Scan for the cell matching the given text and deliver its [X, Y] coordinate at center. 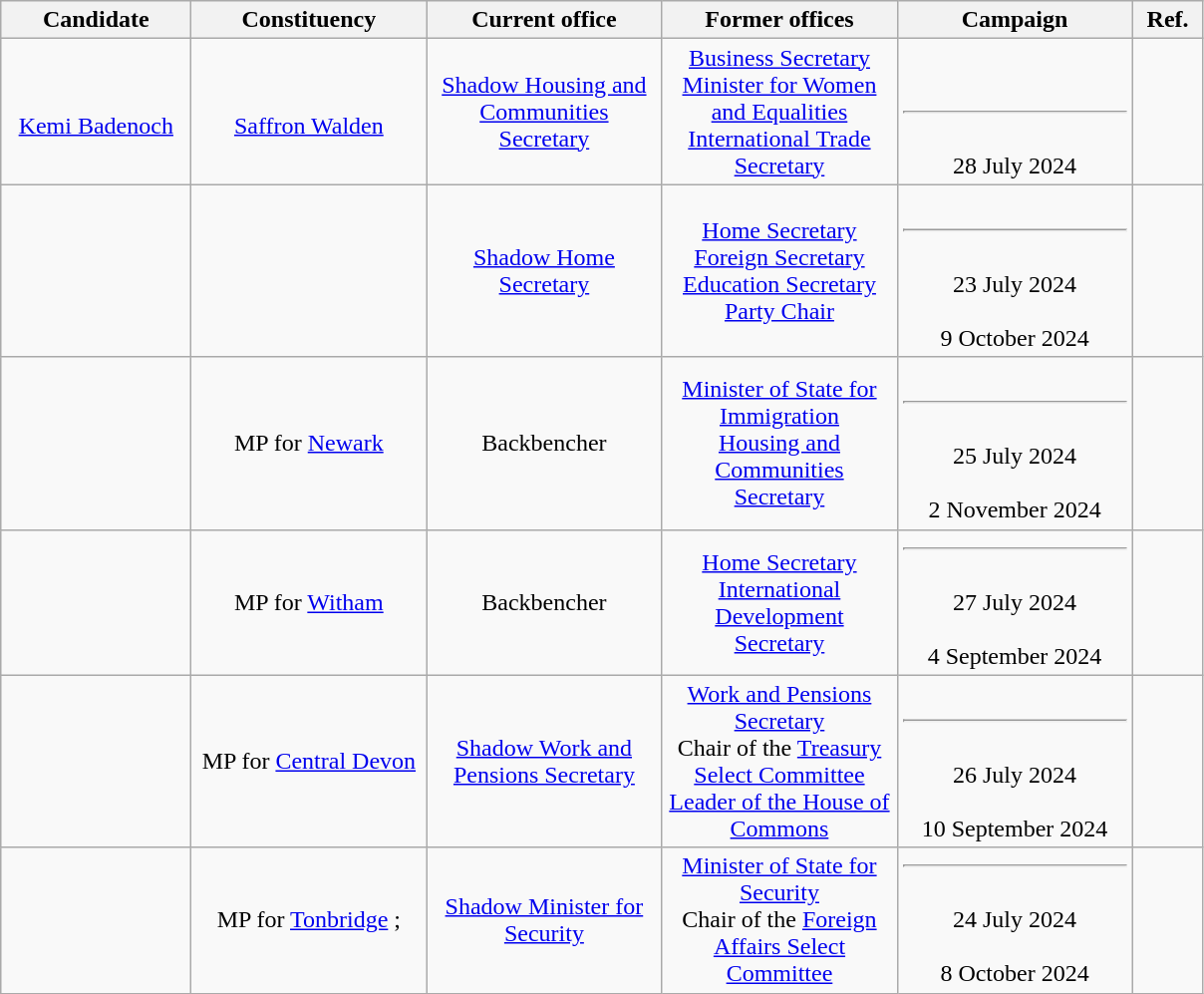
Former offices [779, 20]
Minister of State for Immigration Housing and Communities Secretary [779, 443]
Kemi Badenoch [96, 112]
24 July 20248 October 2024 [1015, 920]
Current office [544, 20]
Shadow Housing and Communities Secretary [544, 112]
Saffron Walden [309, 112]
Ref. [1168, 20]
Home Secretary Foreign Secretary Education Secretary Party Chair [779, 271]
Campaign [1015, 20]
25 July 20242 November 2024 [1015, 443]
Minister of State for Security Chair of the Foreign Affairs Select Committee [779, 920]
Shadow Work and Pensions Secretary [544, 762]
MP for Central Devon [309, 762]
Business Secretary Minister for Women and Equalities International Trade Secretary [779, 112]
Constituency [309, 20]
26 July 202410 September 2024 [1015, 762]
27 July 20244 September 2024 [1015, 602]
MP for Tonbridge ; [309, 920]
Shadow Home Secretary [544, 271]
23 July 20249 October 2024 [1015, 271]
Work and Pensions Secretary Chair of the Treasury Select Committee Leader of the House of Commons [779, 762]
Shadow Minister for Security [544, 920]
MP for Witham [309, 602]
Candidate [96, 20]
28 July 2024 [1015, 112]
Home Secretary International Development Secretary [779, 602]
MP for Newark [309, 443]
